For the text-containing cell, return its midpoint in (X, Y) coordinate format. 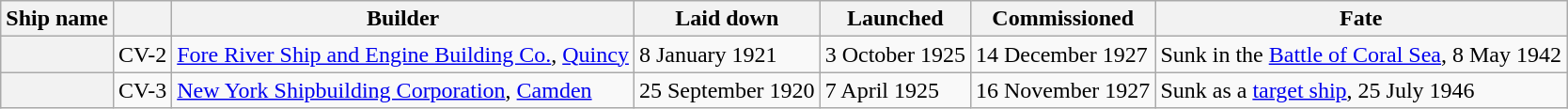
7 April 1925 (895, 90)
3 October 1925 (895, 54)
Fore River Ship and Engine Building Co., Quincy (403, 54)
14 December 1927 (1062, 54)
CV-2 (143, 54)
Sunk as a target ship, 25 July 1946 (1361, 90)
Ship name (57, 19)
Sunk in the Battle of Coral Sea, 8 May 1942 (1361, 54)
Launched (895, 19)
Builder (403, 19)
16 November 1927 (1062, 90)
25 September 1920 (727, 90)
8 January 1921 (727, 54)
New York Shipbuilding Corporation, Camden (403, 90)
Fate (1361, 19)
Laid down (727, 19)
CV-3 (143, 90)
Commissioned (1062, 19)
